Return the (x, y) coordinate for the center point of the cell that contains the specified text.  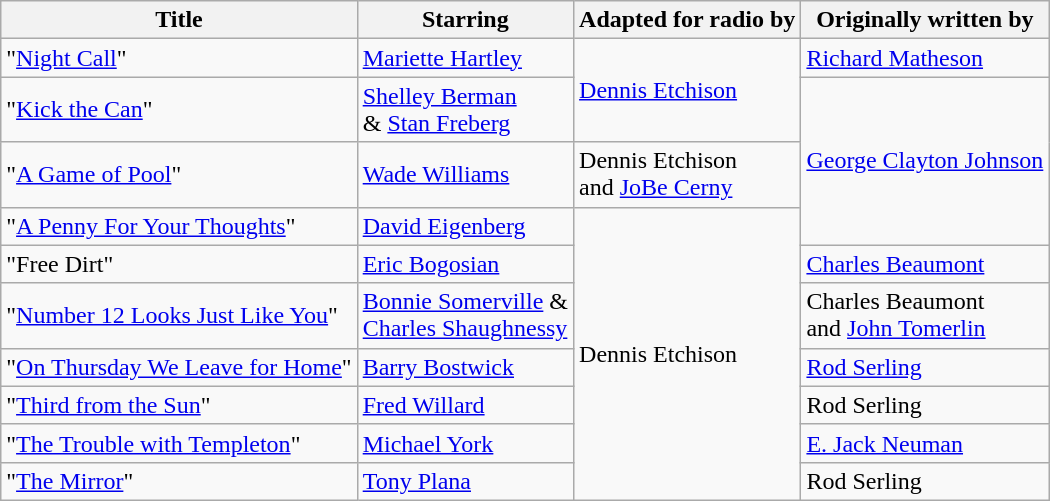
E. Jack Neuman (925, 443)
Starring (465, 20)
George Clayton Johnson (925, 161)
Barry Bostwick (465, 367)
David Eigenberg (465, 226)
Dennis Etchisonand JoBe Cerny (688, 174)
Wade Williams (465, 174)
"On Thursday We Leave for Home" (179, 367)
"Night Call" (179, 58)
"A Penny For Your Thoughts" (179, 226)
"Free Dirt" (179, 264)
Fred Willard (465, 405)
Bonnie Somerville &Charles Shaughnessy (465, 316)
Eric Bogosian (465, 264)
Tony Plana (465, 481)
"The Trouble with Templeton" (179, 443)
"A Game of Pool" (179, 174)
Originally written by (925, 20)
"Kick the Can" (179, 110)
Richard Matheson (925, 58)
Michael York (465, 443)
Title (179, 20)
Charles Beaumont (925, 264)
Mariette Hartley (465, 58)
"Third from the Sun" (179, 405)
"Number 12 Looks Just Like You" (179, 316)
Shelley Berman& Stan Freberg (465, 110)
Adapted for radio by (688, 20)
Charles Beaumontand John Tomerlin (925, 316)
"The Mirror" (179, 481)
